Provide the [X, Y] coordinate of the cell's center where the given text is located.  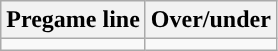
Over/under [210, 20]
Pregame line [74, 20]
